Find where the given text appears and provide that cell's center as (X, Y) coordinate. 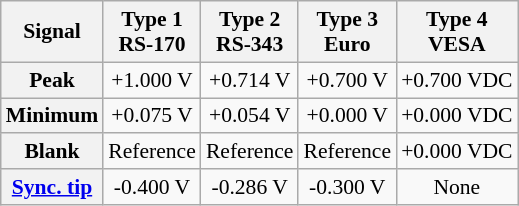
Minimum (52, 116)
Peak (52, 80)
Signal (52, 32)
Type 2RS-343 (250, 32)
-0.400 V (152, 187)
+0.075 V (152, 116)
Type 1RS-170 (152, 32)
Blank (52, 152)
+0.700 V (347, 80)
Sync. tip (52, 187)
+0.054 V (250, 116)
+0.000 V (347, 116)
None (456, 187)
-0.286 V (250, 187)
+1.000 V (152, 80)
+0.700 VDC (456, 80)
Type 4VESA (456, 32)
+0.714 V (250, 80)
-0.300 V (347, 187)
Type 3Euro (347, 32)
